Locate the cell with the specified text and output its [X, Y] center coordinate. 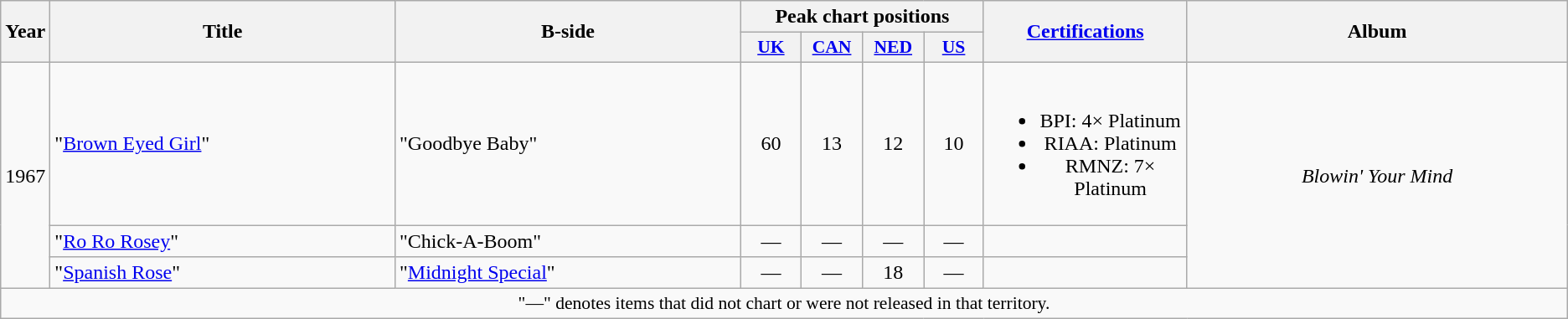
60 [771, 143]
1967 [25, 175]
Peak chart positions [862, 17]
"Brown Eyed Girl" [223, 143]
Certifications [1086, 32]
"Goodbye Baby" [568, 143]
18 [893, 273]
Album [1377, 32]
Title [223, 32]
"—" denotes items that did not chart or were not released in that territory. [784, 304]
"Chick-A-Boom" [568, 240]
NED [893, 48]
CAN [831, 48]
"Ro Ro Rosey" [223, 240]
UK [771, 48]
BPI: 4× PlatinumRIAA: PlatinumRMNZ: 7× Platinum [1086, 143]
US [954, 48]
12 [893, 143]
"Spanish Rose" [223, 273]
B-side [568, 32]
Blowin' Your Mind [1377, 175]
10 [954, 143]
13 [831, 143]
Year [25, 32]
"Midnight Special" [568, 273]
